Find where the given text appears and provide that cell's center as (x, y) coordinate. 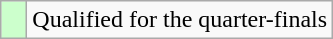
Qualified for the quarter-finals (180, 20)
